Search for the cell housing the specified text and yield its (x, y) center coordinate. 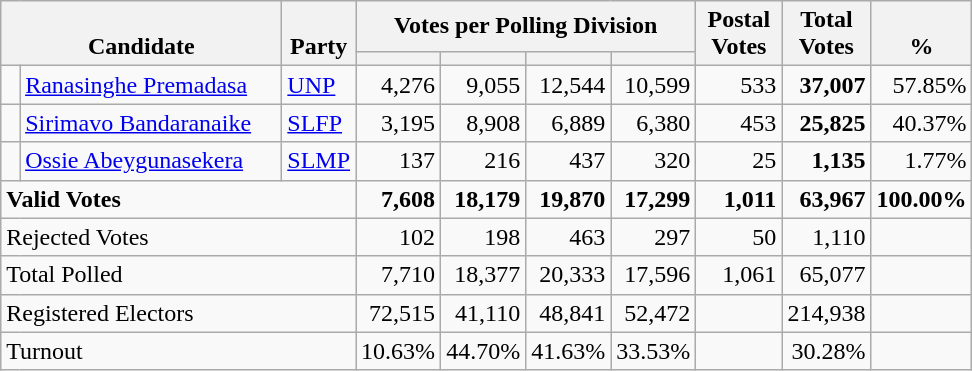
297 (654, 237)
1,011 (739, 199)
6,889 (568, 123)
41.63% (568, 351)
3,195 (398, 123)
17,596 (654, 275)
44.70% (484, 351)
1.77% (922, 161)
40.37% (922, 123)
Candidate (142, 34)
% (922, 34)
Ranasinghe Premadasa (151, 85)
SLFP (319, 123)
Turnout (178, 351)
137 (398, 161)
437 (568, 161)
9,055 (484, 85)
7,710 (398, 275)
PostalVotes (739, 34)
100.00% (922, 199)
214,938 (826, 313)
Party (319, 34)
18,377 (484, 275)
UNP (319, 85)
37,007 (826, 85)
6,380 (654, 123)
52,472 (654, 313)
10,599 (654, 85)
25,825 (826, 123)
453 (739, 123)
19,870 (568, 199)
20,333 (568, 275)
Rejected Votes (178, 237)
320 (654, 161)
Ossie Abeygunasekera (151, 161)
463 (568, 237)
1,135 (826, 161)
30.28% (826, 351)
102 (398, 237)
Valid Votes (178, 199)
18,179 (484, 199)
Votes per Polling Division (526, 26)
216 (484, 161)
Total Votes (826, 34)
72,515 (398, 313)
Registered Electors (178, 313)
57.85% (922, 85)
7,608 (398, 199)
1,110 (826, 237)
Total Polled (178, 275)
25 (739, 161)
8,908 (484, 123)
48,841 (568, 313)
Sirimavo Bandaranaike (151, 123)
65,077 (826, 275)
12,544 (568, 85)
41,110 (484, 313)
63,967 (826, 199)
33.53% (654, 351)
4,276 (398, 85)
10.63% (398, 351)
533 (739, 85)
198 (484, 237)
17,299 (654, 199)
SLMP (319, 161)
1,061 (739, 275)
50 (739, 237)
